Find where the given text appears and provide that cell's center as (x, y) coordinate. 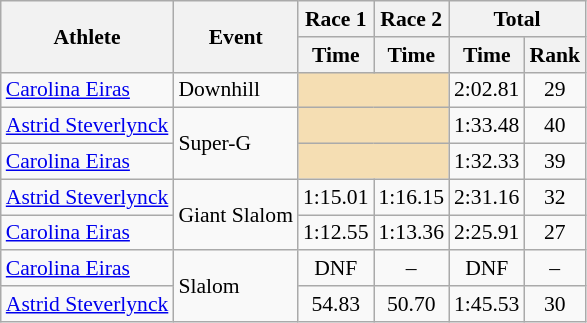
Athlete (88, 36)
2:25.91 (486, 233)
1:45.53 (486, 304)
1:13.36 (412, 233)
Total (517, 19)
Race 1 (336, 19)
1:16.15 (412, 197)
29 (554, 90)
Downhill (236, 90)
2:02.81 (486, 90)
Race 2 (412, 19)
Slalom (236, 286)
1:32.33 (486, 162)
30 (554, 304)
39 (554, 162)
40 (554, 126)
Super-G (236, 144)
Rank (554, 55)
54.83 (336, 304)
Giant Slalom (236, 214)
1:12.55 (336, 233)
1:33.48 (486, 126)
1:15.01 (336, 197)
2:31.16 (486, 197)
Event (236, 36)
50.70 (412, 304)
32 (554, 197)
27 (554, 233)
